Return the (X, Y) coordinate for the center point of the cell that contains the specified text.  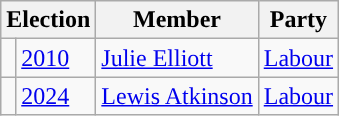
Lewis Atkinson (177, 96)
Party (298, 20)
2010 (56, 58)
Member (177, 20)
2024 (56, 96)
Election (48, 20)
Julie Elliott (177, 58)
